Determine the [x, y] coordinate at the center of the cell enclosing the given text.  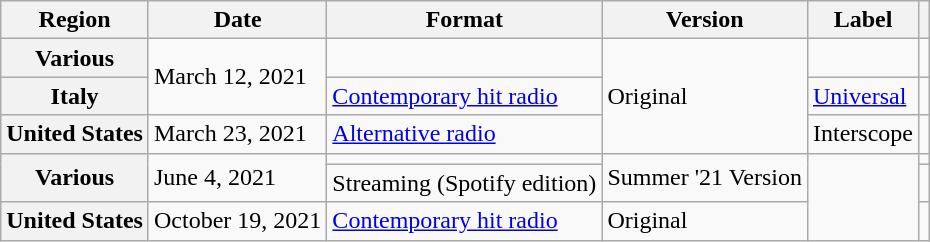
June 4, 2021 [237, 178]
Version [705, 20]
Label [862, 20]
Universal [862, 96]
Italy [75, 96]
Region [75, 20]
Alternative radio [464, 134]
October 19, 2021 [237, 221]
Interscope [862, 134]
Date [237, 20]
Summer '21 Version [705, 178]
March 23, 2021 [237, 134]
Format [464, 20]
Streaming (Spotify edition) [464, 183]
March 12, 2021 [237, 77]
